Pinpoint the cell where the given text exists, returning its [x, y] midpoint coordinate. 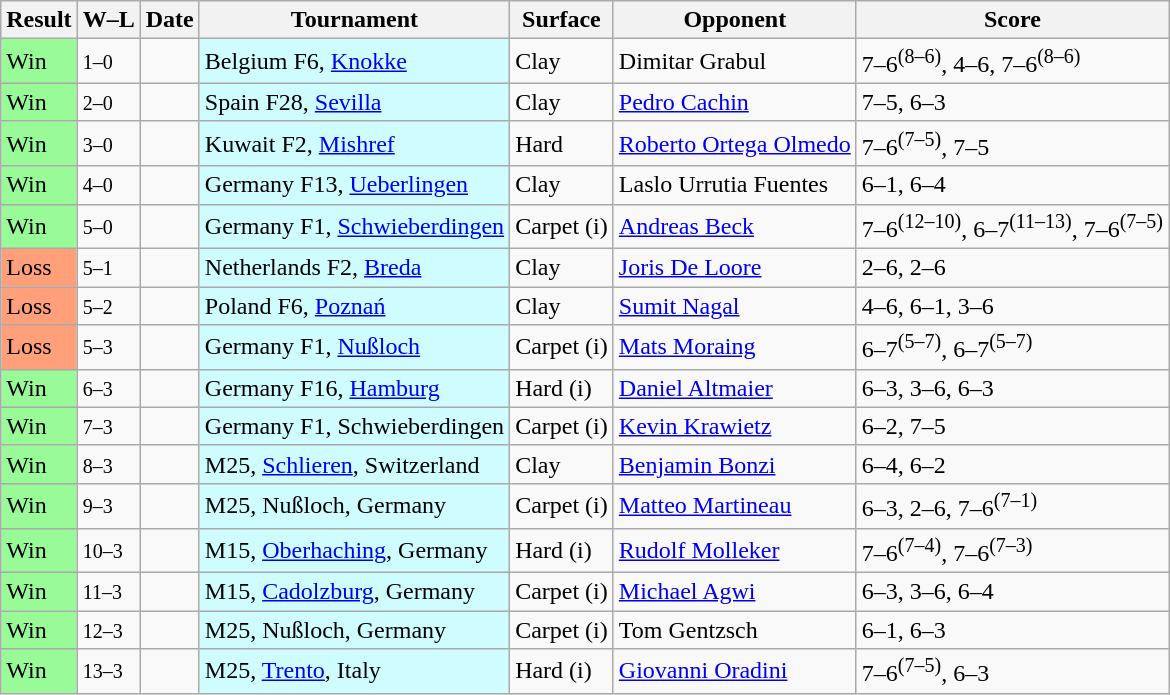
7–5, 6–3 [1012, 102]
Mats Moraing [734, 348]
Opponent [734, 20]
Giovanni Oradini [734, 672]
5–0 [108, 226]
Andreas Beck [734, 226]
Hard [562, 144]
7–6(7–5), 7–5 [1012, 144]
2–0 [108, 102]
6–2, 7–5 [1012, 426]
Tom Gentzsch [734, 630]
W–L [108, 20]
Netherlands F2, Breda [354, 268]
M25, Trento, Italy [354, 672]
6–7(5–7), 6–7(5–7) [1012, 348]
6–4, 6–2 [1012, 464]
Germany F16, Hamburg [354, 388]
7–6(12–10), 6–7(11–13), 7–6(7–5) [1012, 226]
13–3 [108, 672]
6–3 [108, 388]
Date [170, 20]
Belgium F6, Knokke [354, 62]
Spain F28, Sevilla [354, 102]
6–3, 3–6, 6–3 [1012, 388]
M15, Cadolzburg, Germany [354, 592]
M25, Schlieren, Switzerland [354, 464]
8–3 [108, 464]
7–6(8–6), 4–6, 7–6(8–6) [1012, 62]
3–0 [108, 144]
10–3 [108, 550]
M15, Oberhaching, Germany [354, 550]
11–3 [108, 592]
4–6, 6–1, 3–6 [1012, 306]
1–0 [108, 62]
Result [39, 20]
Rudolf Molleker [734, 550]
Germany F13, Ueberlingen [354, 185]
Poland F6, Poznań [354, 306]
6–1, 6–4 [1012, 185]
Roberto Ortega Olmedo [734, 144]
Kevin Krawietz [734, 426]
Matteo Martineau [734, 506]
Laslo Urrutia Fuentes [734, 185]
2–6, 2–6 [1012, 268]
7–6(7–5), 6–3 [1012, 672]
6–3, 3–6, 6–4 [1012, 592]
Sumit Nagal [734, 306]
5–1 [108, 268]
4–0 [108, 185]
Benjamin Bonzi [734, 464]
5–2 [108, 306]
Surface [562, 20]
Michael Agwi [734, 592]
Germany F1, Nußloch [354, 348]
7–6(7–4), 7–6(7–3) [1012, 550]
9–3 [108, 506]
12–3 [108, 630]
6–1, 6–3 [1012, 630]
Pedro Cachin [734, 102]
5–3 [108, 348]
6–3, 2–6, 7–6(7–1) [1012, 506]
7–3 [108, 426]
Daniel Altmaier [734, 388]
Kuwait F2, Mishref [354, 144]
Tournament [354, 20]
Joris De Loore [734, 268]
Score [1012, 20]
Dimitar Grabul [734, 62]
